Pinpoint the cell where the given text exists, returning its (X, Y) midpoint coordinate. 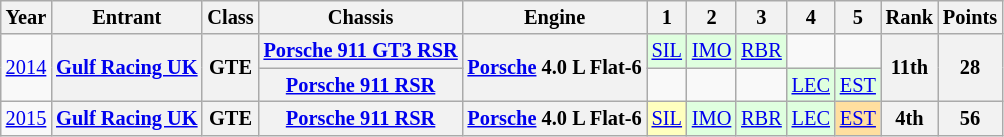
Year (26, 17)
Class (230, 17)
1 (667, 17)
Chassis (361, 17)
4 (811, 17)
4th (910, 118)
3 (761, 17)
56 (970, 118)
2 (712, 17)
5 (858, 17)
2014 (26, 68)
2015 (26, 118)
Engine (555, 17)
Points (970, 17)
Rank (910, 17)
28 (970, 68)
Porsche 911 GT3 RSR (361, 51)
11th (910, 68)
Entrant (126, 17)
